Provide the [x, y] coordinate of the cell's center where the given text is located.  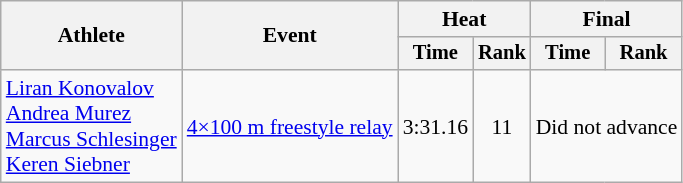
Event [290, 36]
Final [607, 19]
4×100 m freestyle relay [290, 126]
Athlete [92, 36]
Liran KonovalovAndrea MurezMarcus SchlesingerKeren Siebner [92, 126]
Heat [464, 19]
3:31.16 [436, 126]
Did not advance [607, 126]
11 [502, 126]
